Scan for the cell matching the given text and deliver its (X, Y) coordinate at center. 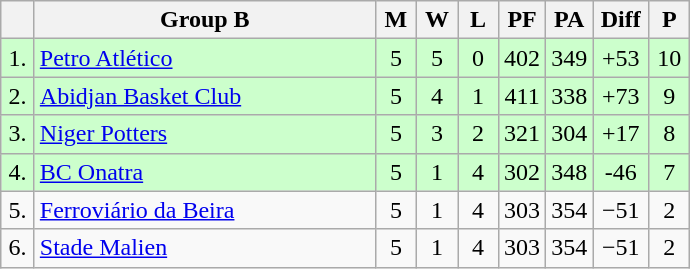
Petro Atlético (204, 58)
+73 (621, 96)
304 (570, 134)
349 (570, 58)
P (670, 20)
Abidjan Basket Club (204, 96)
4. (18, 172)
10 (670, 58)
Diff (621, 20)
9 (670, 96)
W (436, 20)
PA (570, 20)
1. (18, 58)
+17 (621, 134)
BC Onatra (204, 172)
321 (522, 134)
3 (436, 134)
348 (570, 172)
402 (522, 58)
PF (522, 20)
338 (570, 96)
5. (18, 210)
Stade Malien (204, 248)
Niger Potters (204, 134)
L (478, 20)
M (396, 20)
Ferroviário da Beira (204, 210)
8 (670, 134)
6. (18, 248)
+53 (621, 58)
0 (478, 58)
-46 (621, 172)
7 (670, 172)
3. (18, 134)
302 (522, 172)
2. (18, 96)
Group B (204, 20)
411 (522, 96)
